Output the (X, Y) coordinate of the center of the cell containing the given text.  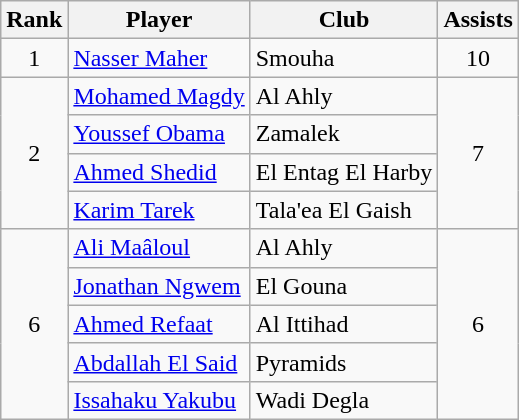
Zamalek (344, 134)
Nasser Maher (159, 58)
Issahaku Yakubu (159, 400)
7 (478, 153)
10 (478, 58)
Mohamed Magdy (159, 96)
Player (159, 20)
Pyramids (344, 362)
El Entag El Harby (344, 172)
Wadi Degla (344, 400)
Ali Maâloul (159, 248)
Smouha (344, 58)
Club (344, 20)
Rank (34, 20)
Youssef Obama (159, 134)
2 (34, 153)
El Gouna (344, 286)
Karim Tarek (159, 210)
Assists (478, 20)
Jonathan Ngwem (159, 286)
Tala'ea El Gaish (344, 210)
Al Ittihad (344, 324)
Abdallah El Said (159, 362)
1 (34, 58)
Ahmed Refaat (159, 324)
Ahmed Shedid (159, 172)
